Return the (X, Y) coordinate for the center point of the cell that contains the specified text.  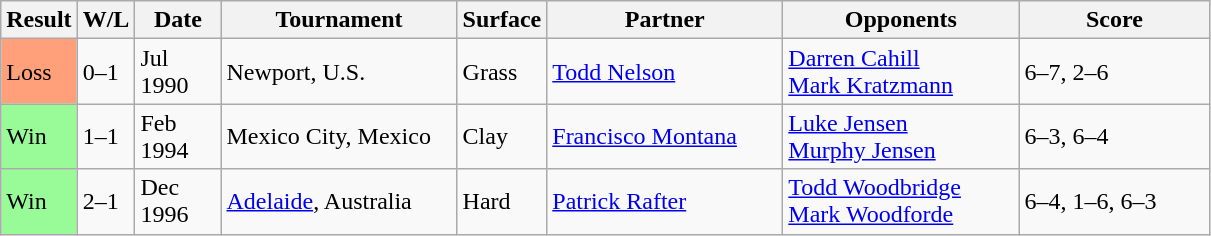
Luke Jensen Murphy Jensen (901, 136)
Patrick Rafter (665, 202)
Todd Nelson (665, 72)
Opponents (901, 20)
Francisco Montana (665, 136)
Todd Woodbridge Mark Woodforde (901, 202)
2–1 (106, 202)
Date (178, 20)
1–1 (106, 136)
Partner (665, 20)
Adelaide, Australia (339, 202)
Score (1114, 20)
W/L (106, 20)
Newport, U.S. (339, 72)
0–1 (106, 72)
6–3, 6–4 (1114, 136)
6–4, 1–6, 6–3 (1114, 202)
Darren Cahill Mark Kratzmann (901, 72)
Dec 1996 (178, 202)
Feb 1994 (178, 136)
Mexico City, Mexico (339, 136)
Result (39, 20)
Jul 1990 (178, 72)
Tournament (339, 20)
6–7, 2–6 (1114, 72)
Grass (502, 72)
Hard (502, 202)
Surface (502, 20)
Loss (39, 72)
Clay (502, 136)
